Identify which cell holds the provided text, then report its [X, Y] central coordinate. 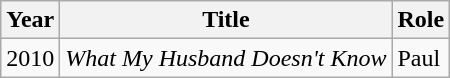
Title [226, 20]
Year [30, 20]
2010 [30, 58]
Role [421, 20]
What My Husband Doesn't Know [226, 58]
Paul [421, 58]
